Return [X, Y] of the center of cell containing provided text 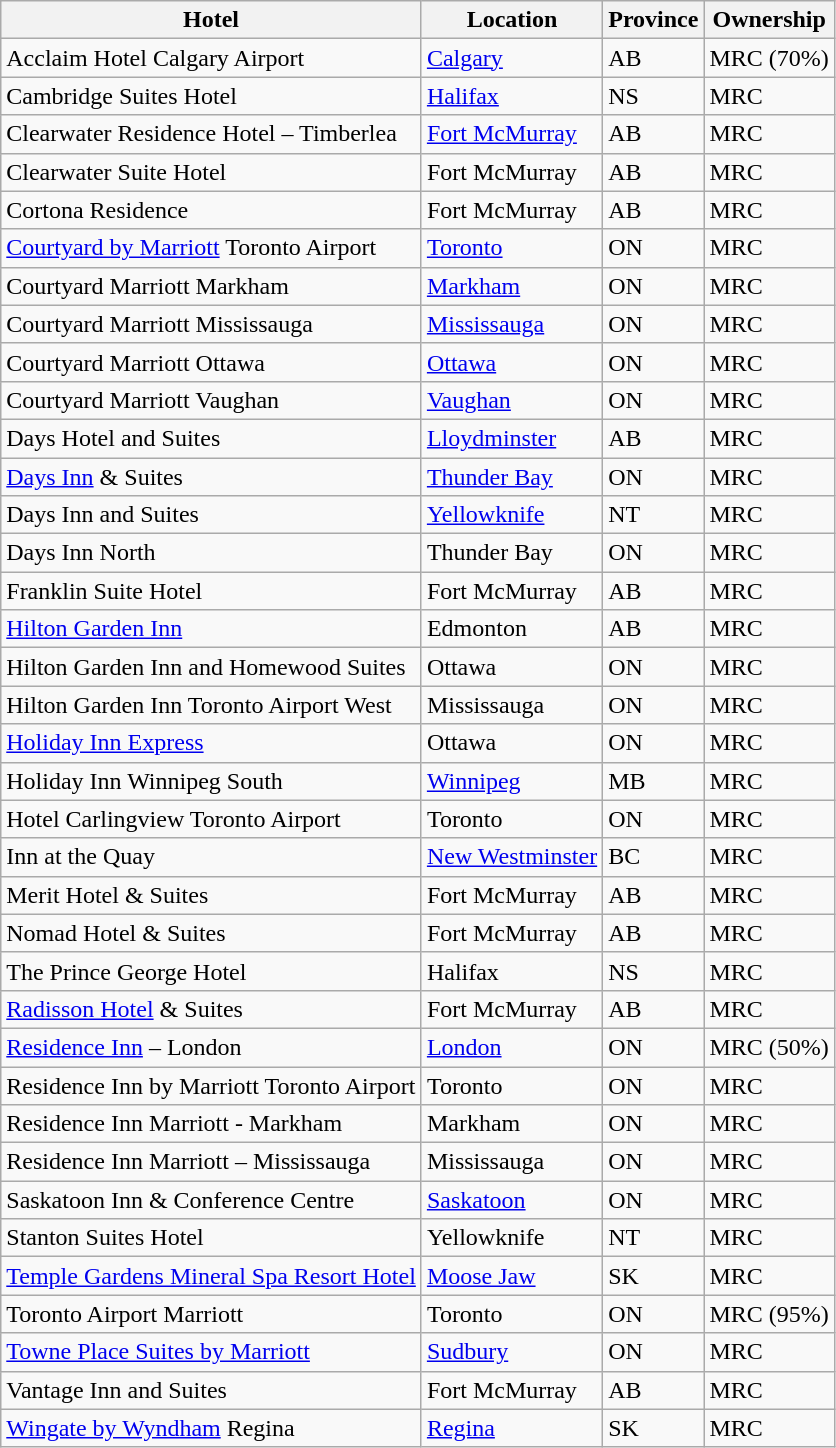
Vaughan [512, 400]
Acclaim Hotel Calgary Airport [212, 58]
Towne Place Suites by Marriott [212, 1352]
Temple Gardens Mineral Spa Resort Hotel [212, 1276]
Residence Inn Marriott - Markham [212, 1124]
Edmonton [512, 629]
Stanton Suites Hotel [212, 1238]
MB [654, 781]
Residence Inn Marriott – Mississauga [212, 1162]
Franklin Suite Hotel [212, 591]
Courtyard by Marriott Toronto Airport [212, 248]
Cortona Residence [212, 210]
BC [654, 857]
Wingate by Wyndham Regina [212, 1428]
Holiday Inn Express [212, 743]
Days Hotel and Suites [212, 438]
Days Inn North [212, 553]
Regina [512, 1428]
Ownership [769, 20]
Merit Hotel & Suites [212, 895]
MRC (50%) [769, 1047]
Lloydminster [512, 438]
Cambridge Suites Hotel [212, 96]
Toronto Airport Marriott [212, 1314]
Location [512, 20]
MRC (95%) [769, 1314]
Residence Inn – London [212, 1047]
Radisson Hotel & Suites [212, 1009]
Days Inn and Suites [212, 515]
Hilton Garden Inn and Homewood Suites [212, 667]
Days Inn & Suites [212, 477]
New Westminster [512, 857]
Holiday Inn Winnipeg South [212, 781]
London [512, 1047]
Moose Jaw [512, 1276]
Vantage Inn and Suites [212, 1390]
Saskatoon [512, 1200]
Winnipeg [512, 781]
Inn at the Quay [212, 857]
Saskatoon Inn & Conference Centre [212, 1200]
Courtyard Marriott Ottawa [212, 362]
Hotel Carlingview Toronto Airport [212, 819]
Clearwater Residence Hotel – Timberlea [212, 134]
Sudbury [512, 1352]
Hilton Garden Inn [212, 629]
Province [654, 20]
Nomad Hotel & Suites [212, 933]
Courtyard Marriott Mississauga [212, 324]
The Prince George Hotel [212, 971]
Courtyard Marriott Vaughan [212, 400]
MRC (70%) [769, 58]
Hilton Garden Inn Toronto Airport West [212, 705]
Courtyard Marriott Markham [212, 286]
Residence Inn by Marriott Toronto Airport [212, 1085]
Clearwater Suite Hotel [212, 172]
Calgary [512, 58]
Hotel [212, 20]
